From the cell containing the given text, extract its center point as [x, y] coordinate. 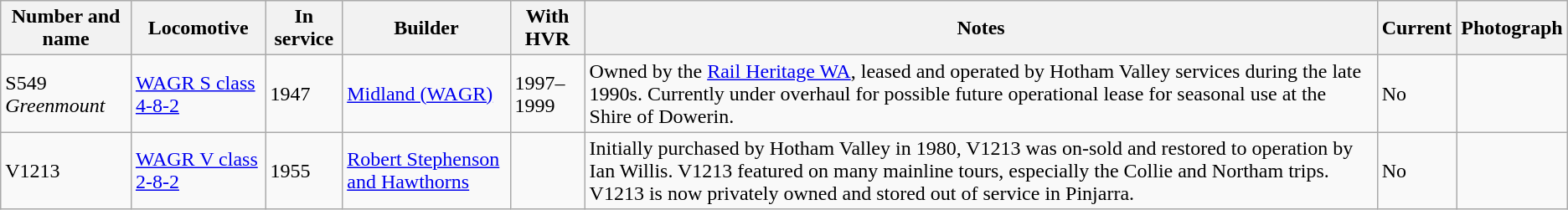
In service [304, 28]
1955 [304, 171]
1947 [304, 94]
Photograph [1513, 28]
S549 Greenmount [66, 94]
Number and name [66, 28]
WAGR S class 4-8-2 [198, 94]
Current [1417, 28]
Robert Stephenson and Hawthorns [426, 171]
1997–1999 [548, 94]
V1213 [66, 171]
Builder [426, 28]
Midland (WAGR) [426, 94]
WAGR V class 2-8-2 [198, 171]
Locomotive [198, 28]
With HVR [548, 28]
Notes [981, 28]
